From the cell containing the given text, extract its center point as [X, Y] coordinate. 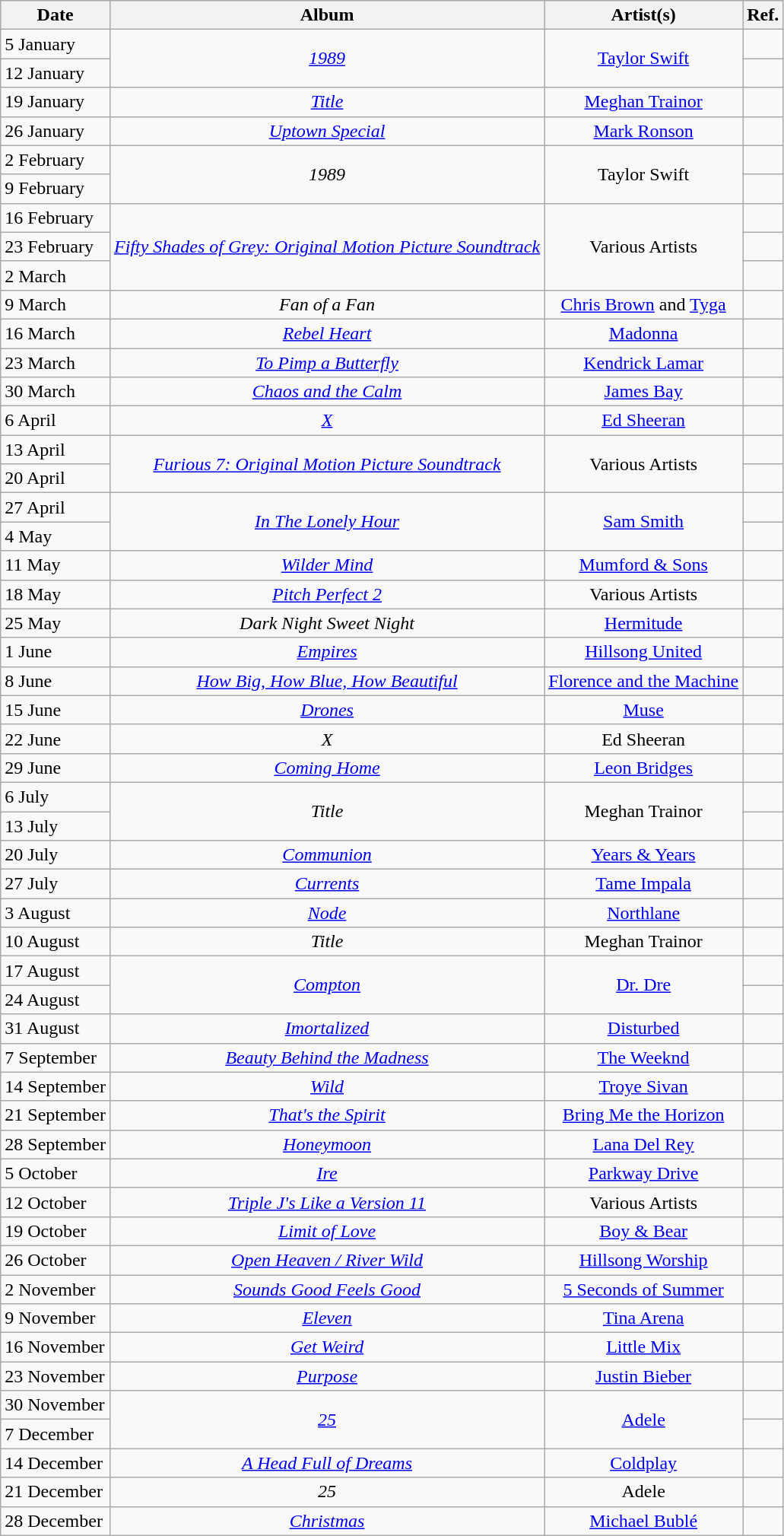
23 November [56, 1376]
30 March [56, 392]
3 August [56, 913]
7 September [56, 1057]
Limit of Love [327, 1231]
8 June [56, 681]
14 September [56, 1086]
12 October [56, 1202]
Coldplay [643, 1463]
11 May [56, 565]
1 June [56, 652]
20 July [56, 855]
Florence and the Machine [643, 681]
James Bay [643, 392]
9 November [56, 1318]
Troye Sivan [643, 1086]
7 December [56, 1434]
Purpose [327, 1376]
19 October [56, 1231]
Wilder Mind [327, 565]
9 February [56, 189]
Years & Years [643, 855]
Ire [327, 1173]
Hillsong United [643, 652]
Hillsong Worship [643, 1260]
16 February [56, 218]
14 December [56, 1463]
Eleven [327, 1318]
5 January [56, 44]
Disturbed [643, 1029]
21 December [56, 1492]
Empires [327, 652]
21 September [56, 1115]
Sam Smith [643, 522]
Lana Del Rey [643, 1144]
13 July [56, 825]
23 February [56, 246]
5 October [56, 1173]
17 August [56, 971]
Christmas [327, 1521]
Coming Home [327, 768]
Mumford & Sons [643, 565]
A Head Full of Dreams [327, 1463]
28 December [56, 1521]
Currents [327, 884]
Date [56, 15]
Beauty Behind the Madness [327, 1057]
26 January [56, 131]
Muse [643, 710]
Ref. [763, 15]
22 June [56, 739]
Northlane [643, 913]
18 May [56, 594]
Compton [327, 985]
Hermitude [643, 623]
Album [327, 15]
6 April [56, 421]
19 January [56, 102]
26 October [56, 1260]
Sounds Good Feels Good [327, 1290]
31 August [56, 1029]
20 April [56, 479]
Little Mix [643, 1347]
Mark Ronson [643, 131]
2 November [56, 1290]
15 June [56, 710]
Tina Arena [643, 1318]
Get Weird [327, 1347]
Boy & Bear [643, 1231]
30 November [56, 1405]
Chris Brown and Tyga [643, 304]
Imortalized [327, 1029]
16 March [56, 333]
Furious 7: Original Motion Picture Soundtrack [327, 464]
How Big, How Blue, How Beautiful [327, 681]
16 November [56, 1347]
9 March [56, 304]
Artist(s) [643, 15]
Open Heaven / River Wild [327, 1260]
The Weeknd [643, 1057]
Wild [327, 1086]
Chaos and the Calm [327, 392]
27 April [56, 507]
Fan of a Fan [327, 304]
13 April [56, 450]
24 August [56, 1000]
Kendrick Lamar [643, 363]
That's the Spirit [327, 1115]
4 May [56, 536]
10 August [56, 942]
Dr. Dre [643, 985]
2 February [56, 160]
Uptown Special [327, 131]
To Pimp a Butterfly [327, 363]
Bring Me the Horizon [643, 1115]
Michael Bublé [643, 1521]
Dark Night Sweet Night [327, 623]
Fifty Shades of Grey: Original Motion Picture Soundtrack [327, 246]
29 June [56, 768]
Drones [327, 710]
Pitch Perfect 2 [327, 594]
Parkway Drive [643, 1173]
In The Lonely Hour [327, 522]
Justin Bieber [643, 1376]
Rebel Heart [327, 333]
2 March [56, 275]
25 May [56, 623]
6 July [56, 797]
27 July [56, 884]
Madonna [643, 333]
Node [327, 913]
Tame Impala [643, 884]
28 September [56, 1144]
23 March [56, 363]
12 January [56, 73]
Triple J's Like a Version 11 [327, 1202]
Communion [327, 855]
Honeymoon [327, 1144]
Leon Bridges [643, 768]
5 Seconds of Summer [643, 1290]
